Find where the given text appears and provide that cell's center as (X, Y) coordinate. 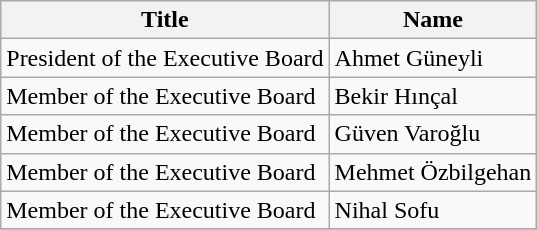
Name (433, 20)
President of the Executive Board (165, 58)
Güven Varoğlu (433, 134)
Title (165, 20)
Bekir Hınçal (433, 96)
Nihal Sofu (433, 210)
Ahmet Güneyli (433, 58)
Mehmet Özbilgehan (433, 172)
